Identify which cell holds the provided text, then report its [X, Y] central coordinate. 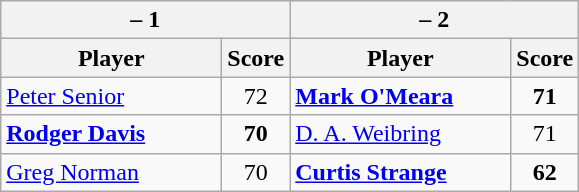
Greg Norman [112, 172]
62 [545, 172]
Rodger Davis [112, 134]
Mark O'Meara [400, 96]
Curtis Strange [400, 172]
Peter Senior [112, 96]
– 1 [146, 20]
– 2 [434, 20]
72 [256, 96]
D. A. Weibring [400, 134]
